Provide the [X, Y] coordinate of the cell's center where the given text is located.  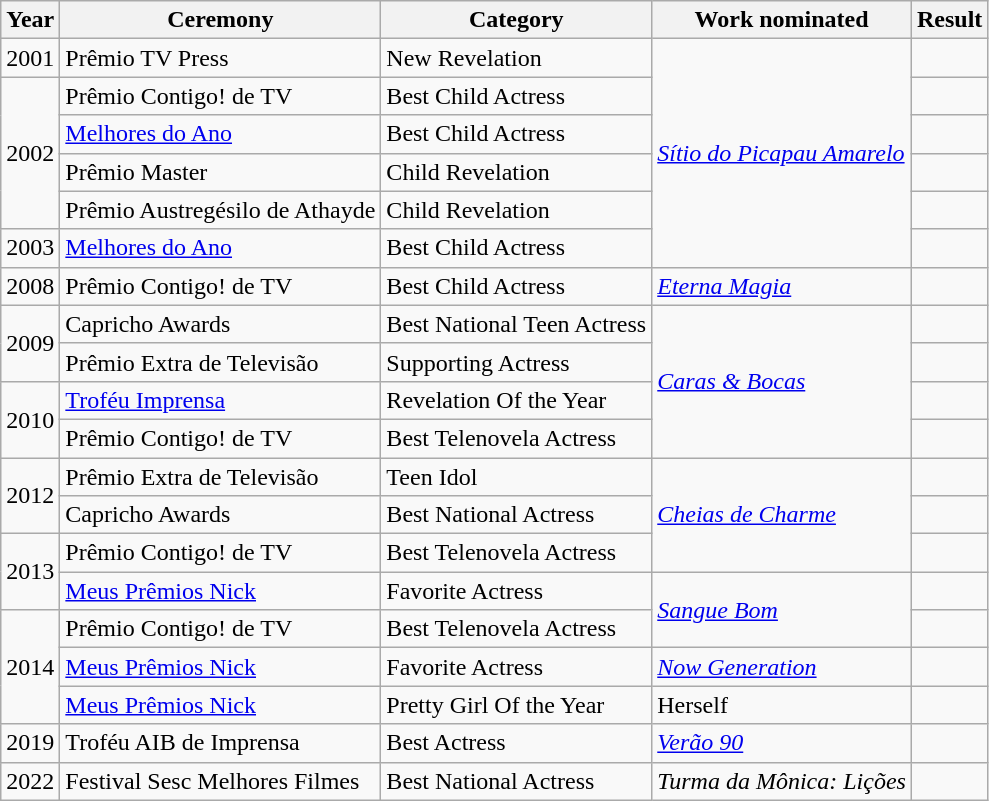
Sangue Bom [782, 610]
New Revelation [516, 58]
2002 [30, 153]
Caras & Bocas [782, 381]
Herself [782, 705]
Prêmio Austregésilo de Athayde [220, 210]
2003 [30, 248]
Best Actress [516, 743]
Year [30, 20]
2022 [30, 781]
Result [949, 20]
Category [516, 20]
2012 [30, 496]
Teen Idol [516, 477]
Eterna Magia [782, 286]
Work nominated [782, 20]
Ceremony [220, 20]
Verão 90 [782, 743]
2014 [30, 667]
Turma da Mônica: Lições [782, 781]
Supporting Actress [516, 362]
2013 [30, 572]
Best National Teen Actress [516, 324]
Festival Sesc Melhores Filmes [220, 781]
Prêmio Master [220, 172]
2019 [30, 743]
2009 [30, 343]
Cheias de Charme [782, 515]
Prêmio TV Press [220, 58]
Pretty Girl Of the Year [516, 705]
Revelation Of the Year [516, 400]
Sítio do Picapau Amarelo [782, 153]
2010 [30, 419]
Troféu AIB de Imprensa [220, 743]
2001 [30, 58]
2008 [30, 286]
Troféu Imprensa [220, 400]
Now Generation [782, 667]
